Capture the cell that displays the provided text and extract its [x, y] central coordinate. 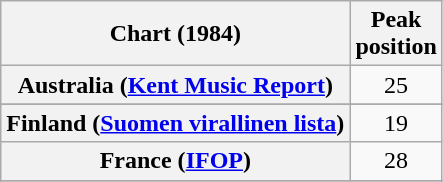
19 [396, 123]
25 [396, 85]
France (IFOP) [176, 161]
Finland (Suomen virallinen lista) [176, 123]
Chart (1984) [176, 34]
Australia (Kent Music Report) [176, 85]
Peakposition [396, 34]
28 [396, 161]
